Extract the [X, Y] coordinate from the center of the cell holding the provided text.  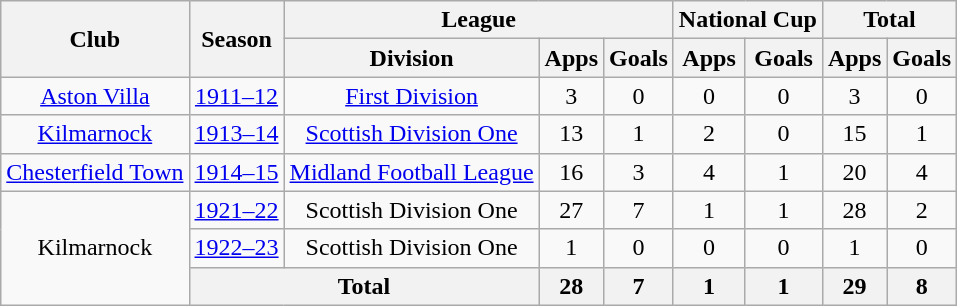
First Division [412, 96]
1914–15 [236, 172]
1913–14 [236, 134]
Club [95, 39]
National Cup [748, 20]
Season [236, 39]
8 [922, 286]
Chesterfield Town [95, 172]
16 [571, 172]
15 [854, 134]
27 [571, 210]
1911–12 [236, 96]
Aston Villa [95, 96]
Division [412, 58]
20 [854, 172]
League [478, 20]
13 [571, 134]
Midland Football League [412, 172]
1921–22 [236, 210]
29 [854, 286]
1922–23 [236, 248]
